Find where the given text appears and provide that cell's center as (X, Y) coordinate. 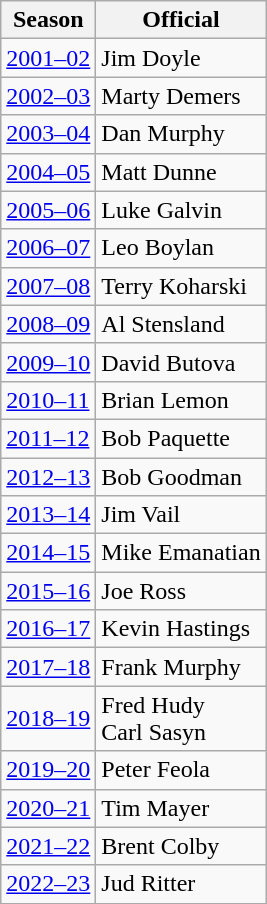
2021–22 (48, 846)
Brian Lemon (181, 400)
Official (181, 20)
2019–20 (48, 770)
Season (48, 20)
2011–12 (48, 438)
Dan Murphy (181, 134)
2005–06 (48, 210)
Frank Murphy (181, 667)
2022–23 (48, 884)
Joe Ross (181, 591)
Bob Paquette (181, 438)
2001–02 (48, 58)
Peter Feola (181, 770)
Luke Galvin (181, 210)
Jim Vail (181, 515)
2007–08 (48, 286)
2009–10 (48, 362)
Tim Mayer (181, 808)
2012–13 (48, 477)
2010–11 (48, 400)
Al Stensland (181, 324)
2002–03 (48, 96)
2004–05 (48, 172)
2003–04 (48, 134)
2015–16 (48, 591)
Kevin Hastings (181, 629)
Marty Demers (181, 96)
2014–15 (48, 553)
2020–21 (48, 808)
Jim Doyle (181, 58)
2016–17 (48, 629)
David Butova (181, 362)
Leo Boylan (181, 248)
Brent Colby (181, 846)
Mike Emanatian (181, 553)
Fred HudyCarl Sasyn (181, 718)
2006–07 (48, 248)
Jud Ritter (181, 884)
2013–14 (48, 515)
Terry Koharski (181, 286)
2017–18 (48, 667)
Matt Dunne (181, 172)
2008–09 (48, 324)
2018–19 (48, 718)
Bob Goodman (181, 477)
